Return [X, Y] of the center of cell containing provided text 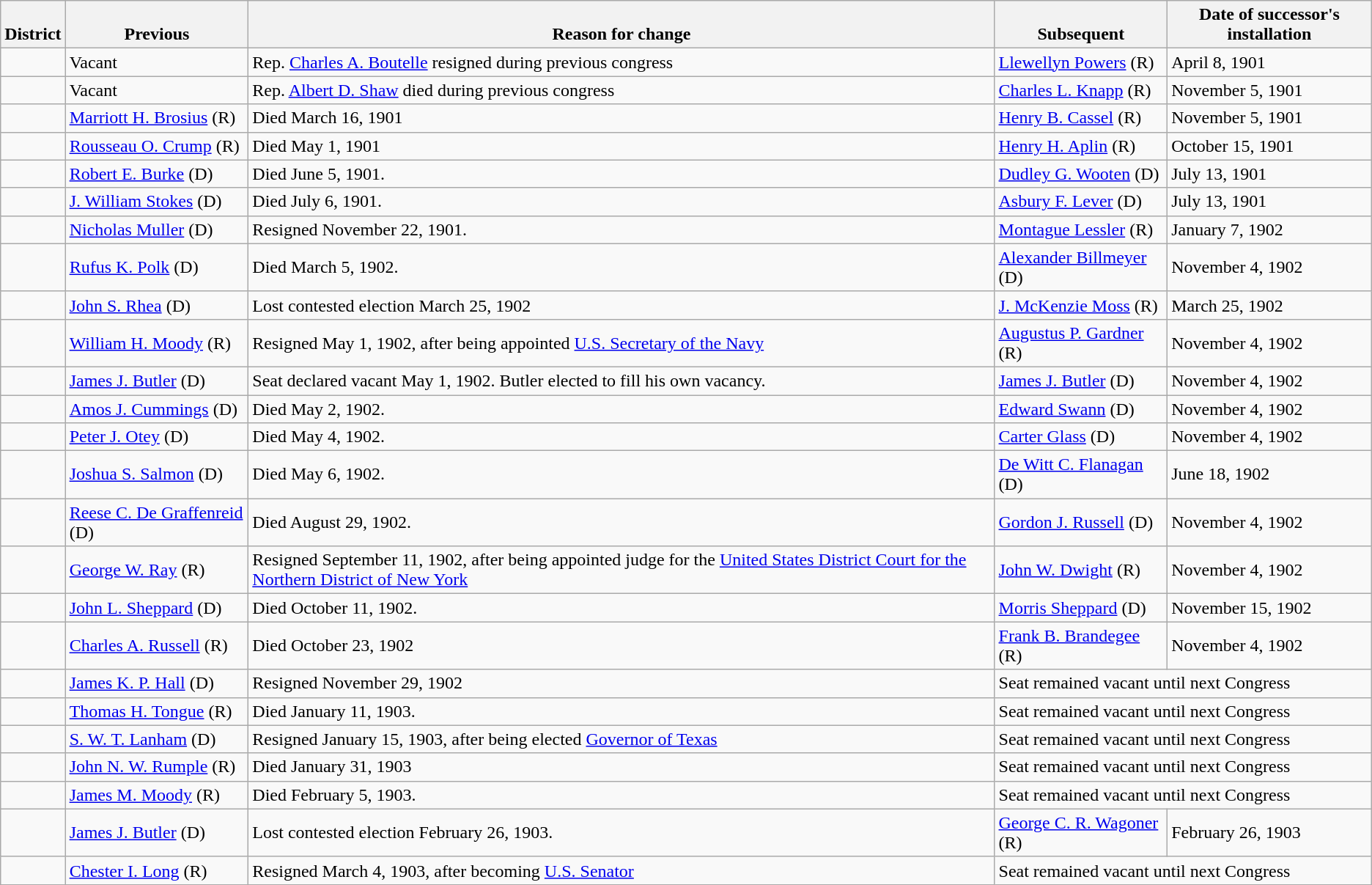
John W. Dwight (R) [1081, 570]
Thomas H. Tongue (R) [157, 711]
Resigned January 15, 1903, after being elected Governor of Texas [622, 739]
George W. Ray (R) [157, 570]
Alexander Billmeyer (D) [1081, 267]
Gordon J. Russell (D) [1081, 522]
Asbury F. Lever (D) [1081, 202]
Morris Sheppard (D) [1081, 608]
Rufus K. Polk (D) [157, 267]
October 15, 1901 [1269, 146]
Lost contested election February 26, 1903. [622, 833]
Charles L. Knapp (R) [1081, 90]
John L. Sheppard (D) [157, 608]
Chester I. Long (R) [157, 870]
March 25, 1902 [1269, 305]
Lost contested election March 25, 1902 [622, 305]
S. W. T. Lanham (D) [157, 739]
Resigned November 22, 1901. [622, 229]
Seat declared vacant May 1, 1902. Butler elected to fill his own vacancy. [622, 381]
John S. Rhea (D) [157, 305]
Resigned November 29, 1902 [622, 683]
Died October 23, 1902 [622, 645]
James K. P. Hall (D) [157, 683]
Charles A. Russell (R) [157, 645]
District [33, 25]
Robert E. Burke (D) [157, 174]
Frank B. Brandegee (R) [1081, 645]
Died October 11, 1902. [622, 608]
Rep. Charles A. Boutelle resigned during previous congress [622, 62]
Reese C. De Graffenreid (D) [157, 522]
Died August 29, 1902. [622, 522]
Montague Lessler (R) [1081, 229]
Nicholas Muller (D) [157, 229]
February 26, 1903 [1269, 833]
Resigned May 1, 1902, after being appointed U.S. Secretary of the Navy [622, 343]
Edward Swann (D) [1081, 408]
June 18, 1902 [1269, 475]
Augustus P. Gardner (R) [1081, 343]
Subsequent [1081, 25]
Died July 6, 1901. [622, 202]
Llewellyn Powers (R) [1081, 62]
Henry B. Cassel (R) [1081, 118]
Marriott H. Brosius (R) [157, 118]
James M. Moody (R) [157, 795]
Died May 1, 1901 [622, 146]
Resigned March 4, 1903, after becoming U.S. Senator [622, 870]
Peter J. Otey (D) [157, 437]
Died March 5, 1902. [622, 267]
Carter Glass (D) [1081, 437]
J. McKenzie Moss (R) [1081, 305]
Reason for change [622, 25]
Died May 2, 1902. [622, 408]
Joshua S. Salmon (D) [157, 475]
Died January 11, 1903. [622, 711]
Rep. Albert D. Shaw died during previous congress [622, 90]
Died February 5, 1903. [622, 795]
Date of successor's installation [1269, 25]
Resigned September 11, 1902, after being appointed judge for the United States District Court for the Northern District of New York [622, 570]
Henry H. Aplin (R) [1081, 146]
George C. R. Wagoner (R) [1081, 833]
Amos J. Cummings (D) [157, 408]
John N. W. Rumple (R) [157, 767]
De Witt C. Flanagan (D) [1081, 475]
Died May 6, 1902. [622, 475]
Died June 5, 1901. [622, 174]
Previous [157, 25]
November 15, 1902 [1269, 608]
Dudley G. Wooten (D) [1081, 174]
Rousseau O. Crump (R) [157, 146]
Died January 31, 1903 [622, 767]
January 7, 1902 [1269, 229]
J. William Stokes (D) [157, 202]
April 8, 1901 [1269, 62]
Died May 4, 1902. [622, 437]
William H. Moody (R) [157, 343]
Died March 16, 1901 [622, 118]
